Pinpoint the cell where the given text exists, returning its [X, Y] midpoint coordinate. 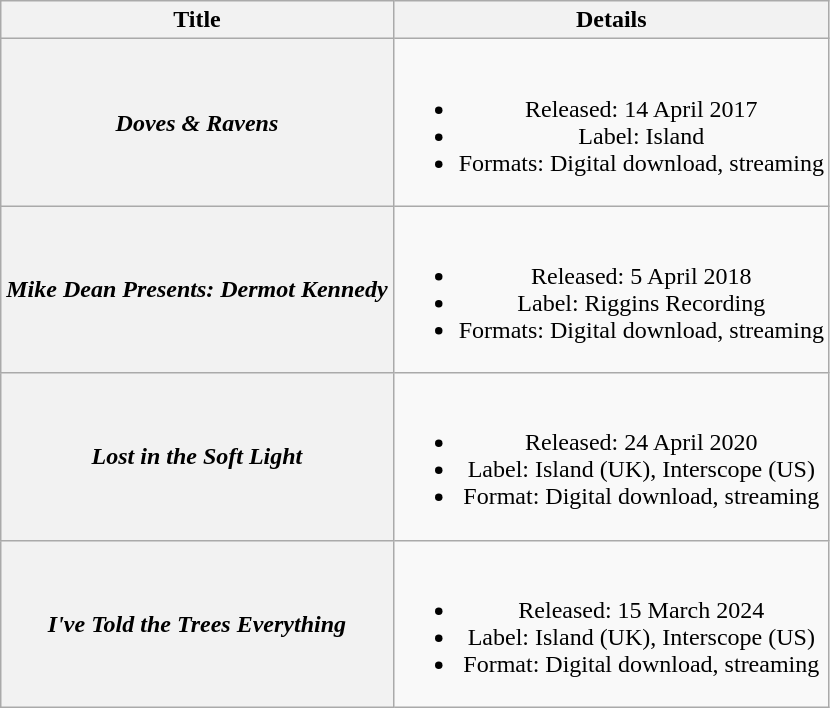
Mike Dean Presents: Dermot Kennedy [197, 290]
Details [611, 20]
Lost in the Soft Light [197, 456]
Title [197, 20]
Released: 14 April 2017Label: IslandFormats: Digital download, streaming [611, 122]
Released: 15 March 2024Label: Island (UK), Interscope (US)Format: Digital download, streaming [611, 624]
Released: 24 April 2020Label: Island (UK), Interscope (US)Format: Digital download, streaming [611, 456]
Doves & Ravens [197, 122]
Released: 5 April 2018Label: Riggins RecordingFormats: Digital download, streaming [611, 290]
I've Told the Trees Everything [197, 624]
